Capture the cell that displays the provided text and extract its (X, Y) central coordinate. 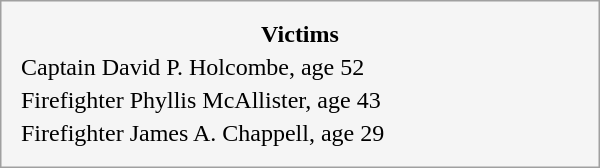
Victims (300, 35)
Firefighter Phyllis McAllister, age 43 (300, 101)
Firefighter James A. Chappell, age 29 (300, 133)
Captain David P. Holcombe, age 52 (300, 67)
